Capture the cell that displays the provided text and extract its [X, Y] central coordinate. 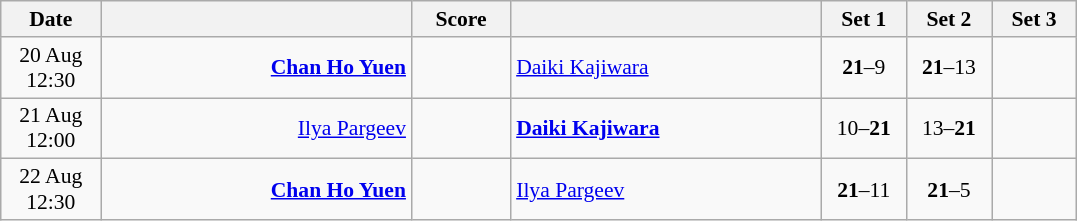
21–11 [864, 190]
Set 3 [1034, 19]
21–5 [948, 190]
20 Aug12:30 [51, 68]
Date [51, 19]
13–21 [948, 128]
Set 1 [864, 19]
21–9 [864, 68]
Score [461, 19]
10–21 [864, 128]
22 Aug12:30 [51, 190]
21 Aug12:00 [51, 128]
Set 2 [948, 19]
21–13 [948, 68]
